Locate the cell with the specified text and output its [X, Y] center coordinate. 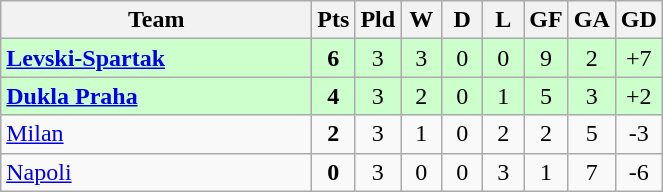
7 [592, 172]
+7 [638, 58]
-3 [638, 134]
6 [334, 58]
Napoli [156, 172]
D [462, 20]
Pts [334, 20]
4 [334, 96]
Levski-Spartak [156, 58]
GD [638, 20]
Dukla Praha [156, 96]
Pld [378, 20]
Team [156, 20]
W [422, 20]
9 [546, 58]
+2 [638, 96]
-6 [638, 172]
GA [592, 20]
L [504, 20]
Milan [156, 134]
GF [546, 20]
